Determine the (x, y) coordinate at the center of the cell enclosing the given text.  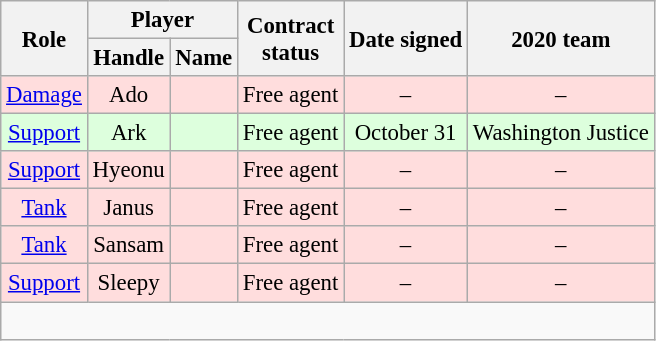
Washington Justice (562, 133)
2020 team (562, 38)
Sleepy (128, 283)
Ado (128, 95)
Damage (44, 95)
Contractstatus (291, 38)
Janus (128, 208)
October 31 (406, 133)
Role (44, 38)
Player (162, 20)
Ark (128, 133)
Name (204, 58)
Handle (128, 58)
Sansam (128, 245)
Hyeonu (128, 170)
Date signed (406, 38)
